Return (X, Y) of the center of cell containing provided text 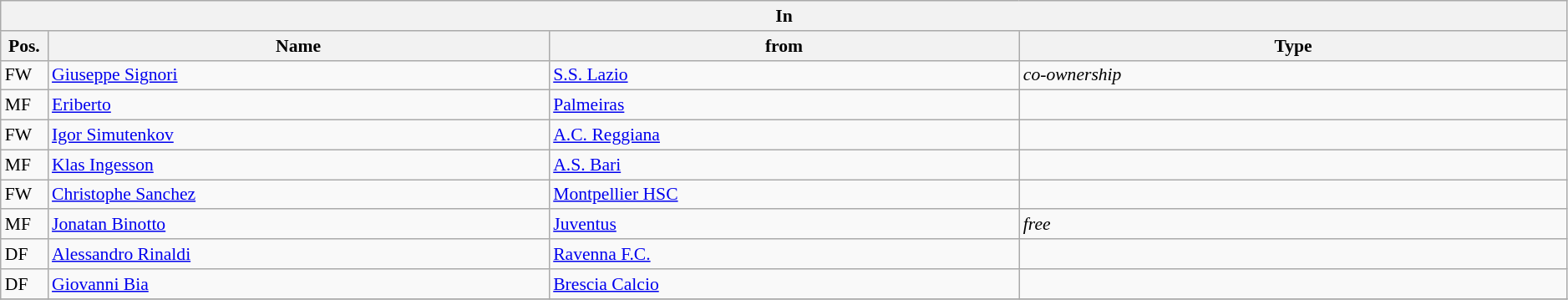
Montpellier HSC (784, 195)
Jonatan Binotto (298, 225)
Alessandro Rinaldi (298, 254)
S.S. Lazio (784, 75)
Type (1293, 46)
A.C. Reggiana (784, 135)
Eriberto (298, 105)
Juventus (784, 225)
In (784, 16)
from (784, 46)
Giovanni Bia (298, 284)
free (1293, 225)
Name (298, 46)
A.S. Bari (784, 165)
Igor Simutenkov (298, 135)
Klas Ingesson (298, 165)
Brescia Calcio (784, 284)
Christophe Sanchez (298, 195)
Ravenna F.C. (784, 254)
co-ownership (1293, 75)
Palmeiras (784, 105)
Giuseppe Signori (298, 75)
Pos. (24, 46)
